Scan for the cell matching the given text and deliver its [X, Y] coordinate at center. 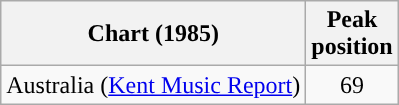
Australia (Kent Music Report) [154, 85]
Chart (1985) [154, 34]
Peakposition [352, 34]
69 [352, 85]
